Locate the cell with the specified text and output its [X, Y] center coordinate. 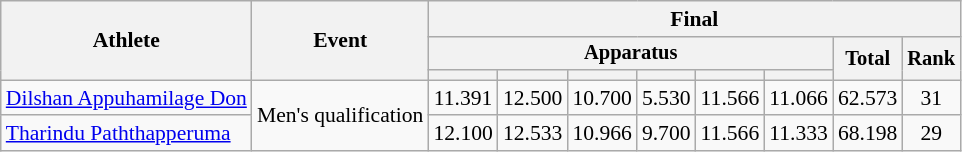
Dilshan Appuhamilage Don [126, 98]
Men's qualification [340, 116]
10.966 [602, 134]
12.100 [462, 134]
10.700 [602, 98]
Tharindu Paththapperuma [126, 134]
Final [694, 19]
62.573 [868, 98]
Apparatus [630, 54]
12.500 [532, 98]
Rank [931, 58]
29 [931, 134]
Total [868, 58]
12.533 [532, 134]
11.391 [462, 98]
68.198 [868, 134]
Event [340, 40]
9.700 [666, 134]
Athlete [126, 40]
11.333 [798, 134]
31 [931, 98]
11.066 [798, 98]
5.530 [666, 98]
